Find where the given text appears and provide that cell's center as (X, Y) coordinate. 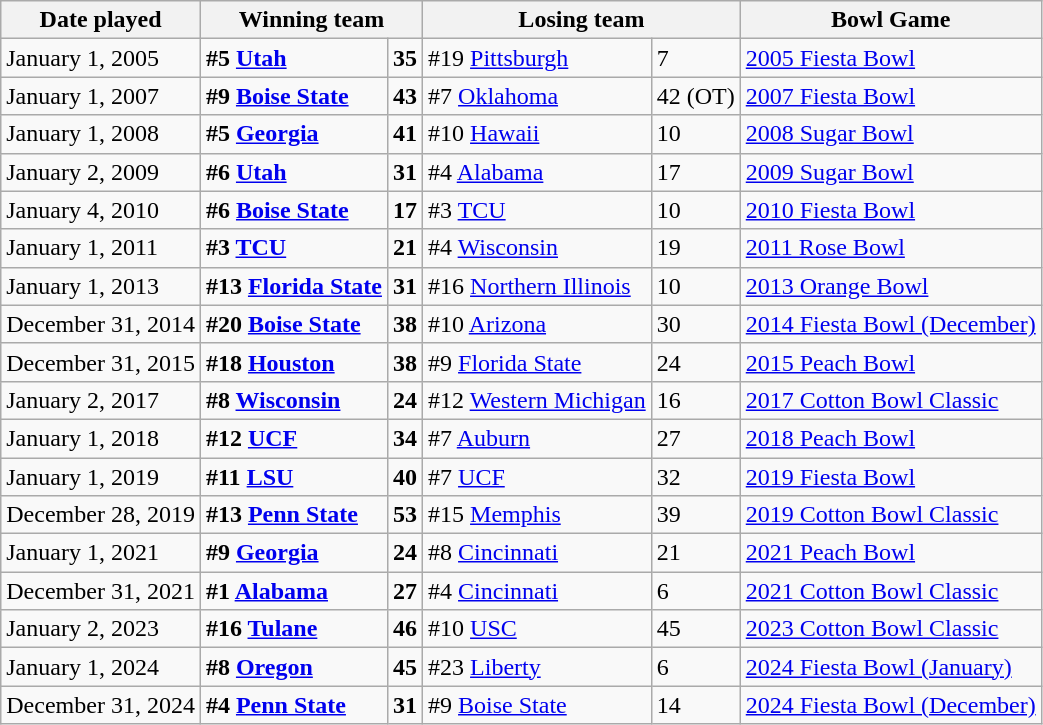
#10 USC (538, 629)
Date played (101, 20)
19 (696, 248)
#16 Tulane (294, 629)
December 31, 2014 (101, 324)
2023 Cotton Bowl Classic (890, 629)
2018 Peach Bowl (890, 438)
#6 Boise State (294, 210)
December 28, 2019 (101, 515)
39 (696, 515)
14 (696, 705)
53 (404, 515)
40 (404, 477)
2014 Fiesta Bowl (December) (890, 324)
2010 Fiesta Bowl (890, 210)
35 (404, 58)
#7 Oklahoma (538, 96)
42 (OT) (696, 96)
30 (696, 324)
2019 Fiesta Bowl (890, 477)
#4 Penn State (294, 705)
2008 Sugar Bowl (890, 134)
#7 UCF (538, 477)
#10 Arizona (538, 324)
#8 Wisconsin (294, 400)
46 (404, 629)
January 2, 2023 (101, 629)
2005 Fiesta Bowl (890, 58)
January 1, 2018 (101, 438)
2009 Sugar Bowl (890, 172)
#18 Houston (294, 362)
December 31, 2021 (101, 591)
#1 Alabama (294, 591)
#5 Georgia (294, 134)
#12 UCF (294, 438)
#7 Auburn (538, 438)
#6 Utah (294, 172)
2021 Cotton Bowl Classic (890, 591)
#19 Pittsburgh (538, 58)
January 1, 2024 (101, 667)
December 31, 2024 (101, 705)
#23 Liberty (538, 667)
2019 Cotton Bowl Classic (890, 515)
#4 Wisconsin (538, 248)
#9 Georgia (294, 553)
43 (404, 96)
January 1, 2005 (101, 58)
#4 Cincinnati (538, 591)
January 2, 2017 (101, 400)
32 (696, 477)
#11 LSU (294, 477)
#10 Hawaii (538, 134)
January 1, 2007 (101, 96)
#13 Florida State (294, 286)
January 1, 2008 (101, 134)
#16 Northern Illinois (538, 286)
16 (696, 400)
2011 Rose Bowl (890, 248)
2017 Cotton Bowl Classic (890, 400)
2013 Orange Bowl (890, 286)
#20 Boise State (294, 324)
7 (696, 58)
2024 Fiesta Bowl (January) (890, 667)
January 1, 2011 (101, 248)
2024 Fiesta Bowl (December) (890, 705)
41 (404, 134)
January 2, 2009 (101, 172)
January 4, 2010 (101, 210)
Bowl Game (890, 20)
#8 Oregon (294, 667)
#15 Memphis (538, 515)
January 1, 2019 (101, 477)
#13 Penn State (294, 515)
Winning team (311, 20)
#5 Utah (294, 58)
#12 Western Michigan (538, 400)
#9 Florida State (538, 362)
Losing team (582, 20)
2015 Peach Bowl (890, 362)
#8 Cincinnati (538, 553)
December 31, 2015 (101, 362)
January 1, 2013 (101, 286)
34 (404, 438)
2007 Fiesta Bowl (890, 96)
January 1, 2021 (101, 553)
2021 Peach Bowl (890, 553)
#4 Alabama (538, 172)
